Return the (X, Y) coordinate for the center point of the cell that contains the specified text.  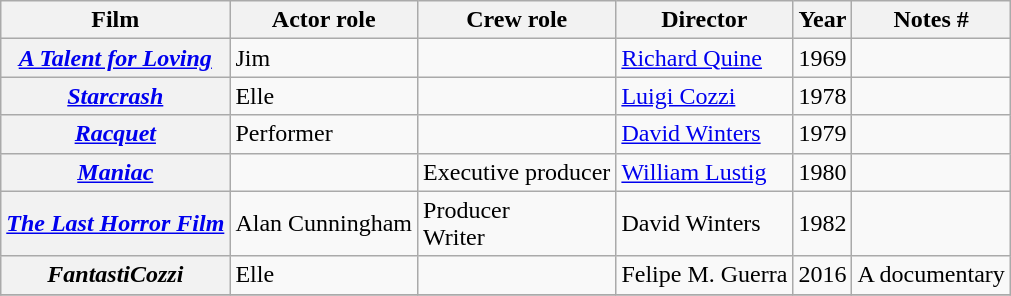
Director (704, 20)
William Lustig (704, 172)
ProducerWriter (517, 224)
1980 (822, 172)
2016 (822, 275)
Year (822, 20)
The Last Horror Film (116, 224)
FantastiCozzi (116, 275)
Starcrash (116, 96)
1969 (822, 58)
Crew role (517, 20)
Racquet (116, 134)
Actor role (324, 20)
1978 (822, 96)
1982 (822, 224)
Film (116, 20)
Luigi Cozzi (704, 96)
Performer (324, 134)
Maniac (116, 172)
1979 (822, 134)
Alan Cunningham (324, 224)
Jim (324, 58)
Notes # (931, 20)
A Talent for Loving (116, 58)
Felipe M. Guerra (704, 275)
Executive producer (517, 172)
Richard Quine (704, 58)
A documentary (931, 275)
